Pinpoint the cell where the given text exists, returning its [x, y] midpoint coordinate. 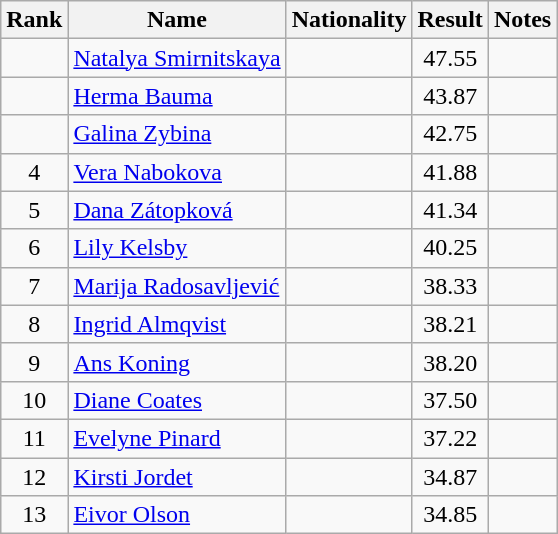
34.85 [450, 515]
Lily Kelsby [177, 248]
13 [34, 515]
Diane Coates [177, 400]
Nationality [349, 20]
34.87 [450, 477]
Kirsti Jordet [177, 477]
7 [34, 286]
12 [34, 477]
Evelyne Pinard [177, 438]
Ans Koning [177, 362]
Result [450, 20]
10 [34, 400]
37.50 [450, 400]
Marija Radosavljević [177, 286]
6 [34, 248]
Rank [34, 20]
47.55 [450, 58]
11 [34, 438]
9 [34, 362]
43.87 [450, 96]
41.88 [450, 172]
37.22 [450, 438]
38.21 [450, 324]
42.75 [450, 134]
4 [34, 172]
Ingrid Almqvist [177, 324]
Notes [522, 20]
Eivor Olson [177, 515]
Name [177, 20]
Vera Nabokova [177, 172]
38.33 [450, 286]
41.34 [450, 210]
8 [34, 324]
40.25 [450, 248]
5 [34, 210]
Dana Zátopková [177, 210]
Herma Bauma [177, 96]
38.20 [450, 362]
Natalya Smirnitskaya [177, 58]
Galina Zybina [177, 134]
